Return the [x, y] coordinate for the center point of the cell that contains the specified text.  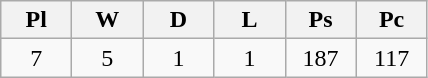
L [250, 20]
187 [320, 58]
7 [36, 58]
5 [108, 58]
Ps [320, 20]
D [178, 20]
Pc [392, 20]
Pl [36, 20]
W [108, 20]
117 [392, 58]
